Return the [X, Y] coordinate for the center point of the cell that contains the specified text.  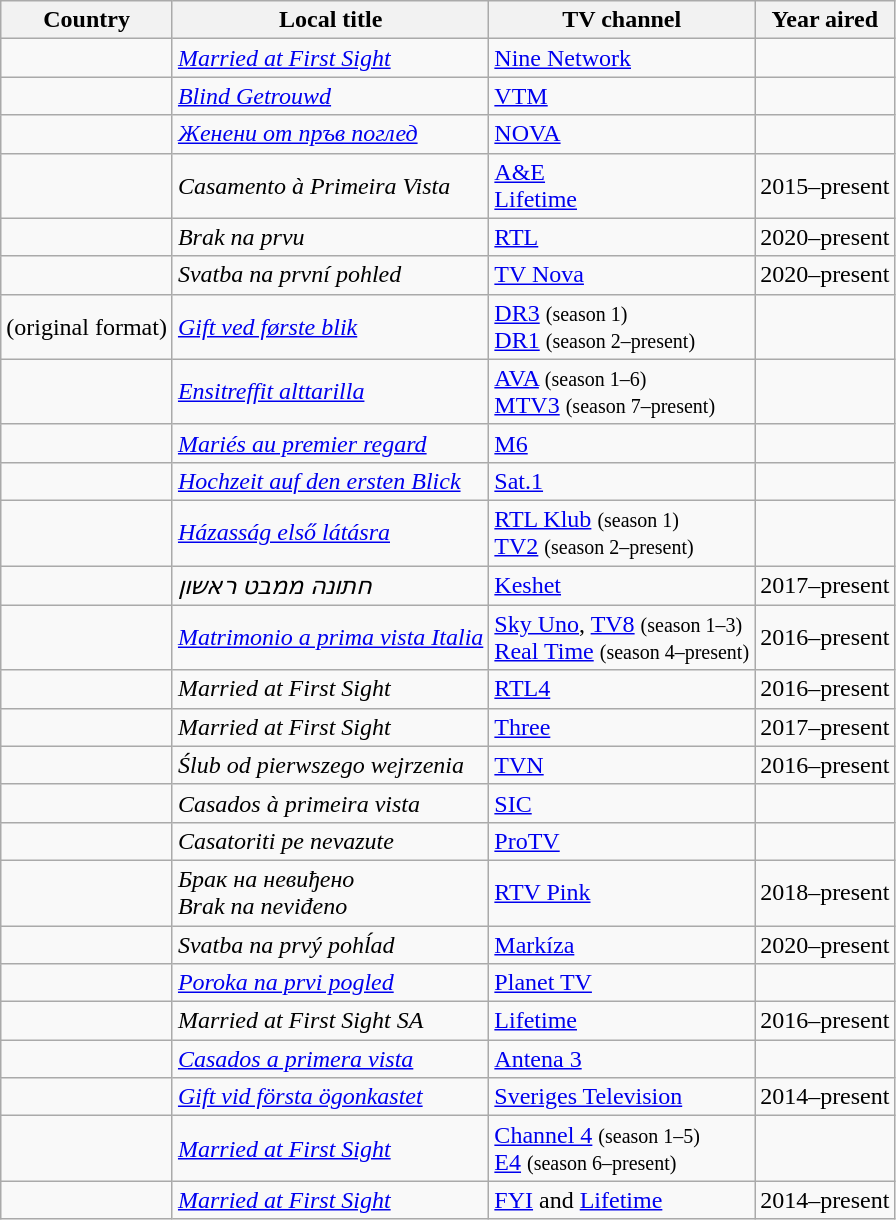
Sveriges Television [622, 1097]
Married at First Sight SA [330, 1021]
Casados à primeira vista [330, 803]
A&ELifetime [622, 186]
Brak na prvu [330, 237]
Casados a primera vista [330, 1059]
Svatba na prvý pohĺad [330, 945]
Local title [330, 20]
Keshet [622, 586]
Antena 3 [622, 1059]
Country [87, 20]
Three [622, 727]
Mariés au premier regard [330, 443]
RTL Klub (season 1)TV2 (season 2–present) [622, 532]
RTL [622, 237]
Gift vid första ögonkastet [330, 1097]
Channel 4 (season 1–5) E4 (season 6–present) [622, 1148]
DR3 (season 1)DR1 (season 2–present) [622, 326]
Matrimonio a prima vista Italia [330, 638]
Ensitreffit alttarilla [330, 392]
Házasság első látásra [330, 532]
Casatoriti pe nevazute [330, 841]
Lifetime [622, 1021]
(original format) [87, 326]
Sat.1 [622, 481]
M6 [622, 443]
Svatba na první pohled [330, 275]
Sky Uno, TV8 (season 1–3)Real Time (season 4–present) [622, 638]
Markíza [622, 945]
Женени от пръв поглед [330, 134]
2015–present [825, 186]
Planet TV [622, 983]
RTV Pink [622, 892]
VTM [622, 96]
TV channel [622, 20]
Blind Getrouwd [330, 96]
Hochzeit auf den ersten Blick [330, 481]
Year aired [825, 20]
2018–present [825, 892]
AVA (season 1–6)MTV3 (season 7–present) [622, 392]
Брак на невиђеноBrak na neviđeno [330, 892]
SIC [622, 803]
Poroka na prvi pogled [330, 983]
חתונה ממבט ראשון [330, 586]
RTL4 [622, 689]
Ślub od pierwszego wejrzenia [330, 765]
ProTV [622, 841]
TVN [622, 765]
Gift ved første blik [330, 326]
Casamento à Primeira Vista [330, 186]
TV Nova [622, 275]
Nine Network [622, 58]
FYI and Lifetime [622, 1200]
NOVA [622, 134]
